Return [x, y] of the center of cell containing provided text 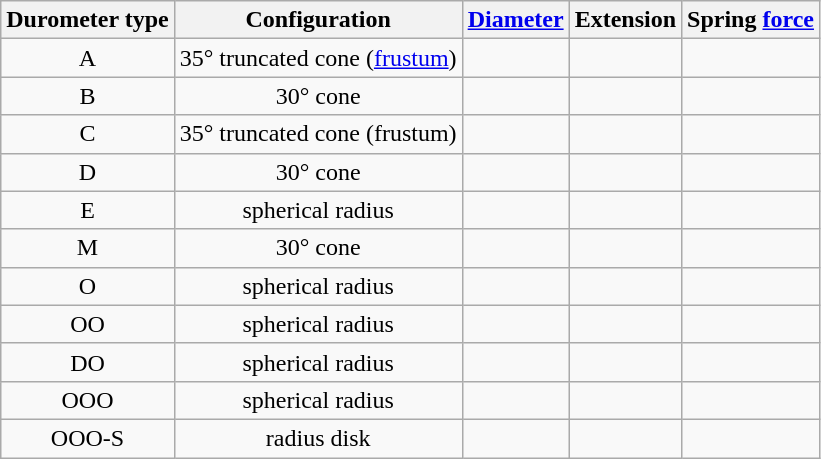
C [88, 134]
Diameter [516, 20]
B [88, 96]
OOO [88, 400]
Spring force [751, 20]
O [88, 286]
OOO-S [88, 438]
Durometer type [88, 20]
E [88, 210]
Configuration [318, 20]
radius disk [318, 438]
Extension [625, 20]
M [88, 248]
A [88, 58]
D [88, 172]
DO [88, 362]
OO [88, 324]
